Return [x, y] of the center of cell containing provided text 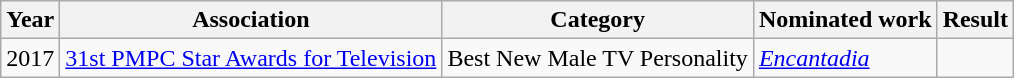
Encantadia [845, 58]
2017 [30, 58]
Year [30, 20]
Association [251, 20]
Category [598, 20]
Best New Male TV Personality [598, 58]
31st PMPC Star Awards for Television [251, 58]
Result [975, 20]
Nominated work [845, 20]
